Extract the [x, y] coordinate from the center of the cell holding the provided text.  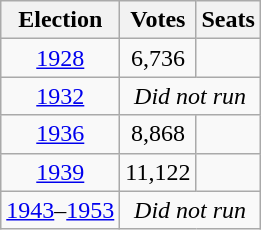
6,736 [158, 58]
Votes [158, 20]
1939 [60, 172]
1928 [60, 58]
1943–1953 [60, 210]
Election [60, 20]
8,868 [158, 134]
11,122 [158, 172]
1936 [60, 134]
1932 [60, 96]
Seats [228, 20]
